For the text-containing cell, return its midpoint in (X, Y) coordinate format. 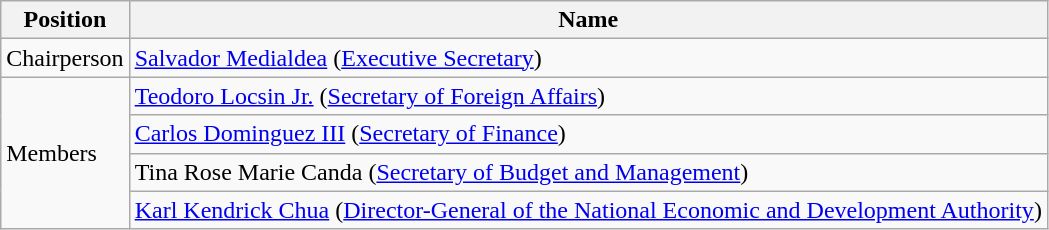
Salvador Medialdea (Executive Secretary) (588, 58)
Chairperson (65, 58)
Position (65, 20)
Karl Kendrick Chua (Director-General of the National Economic and Development Authority) (588, 210)
Tina Rose Marie Canda (Secretary of Budget and Management) (588, 172)
Carlos Dominguez III (Secretary of Finance) (588, 134)
Name (588, 20)
Teodoro Locsin Jr. (Secretary of Foreign Affairs) (588, 96)
Members (65, 153)
